Output the (X, Y) coordinate of the center of the cell containing the given text.  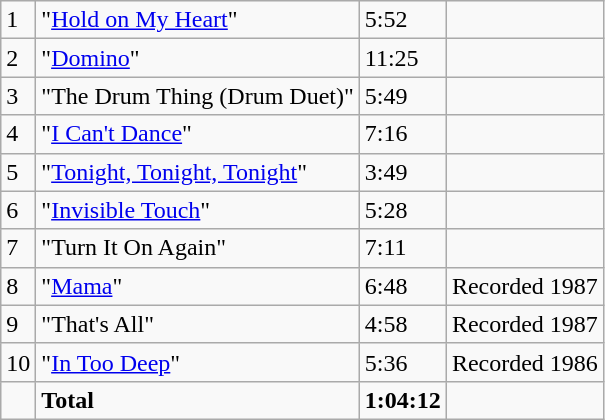
5 (18, 172)
"Tonight, Tonight, Tonight" (198, 172)
11:25 (402, 58)
2 (18, 58)
3 (18, 96)
1 (18, 20)
Total (198, 400)
"Invisible Touch" (198, 210)
5:28 (402, 210)
"That's All" (198, 324)
3:49 (402, 172)
Recorded 1986 (524, 362)
4:58 (402, 324)
"Hold on My Heart" (198, 20)
5:52 (402, 20)
5:36 (402, 362)
7:16 (402, 134)
6 (18, 210)
6:48 (402, 286)
8 (18, 286)
9 (18, 324)
"Turn It On Again" (198, 248)
1:04:12 (402, 400)
"Domino" (198, 58)
5:49 (402, 96)
10 (18, 362)
4 (18, 134)
7:11 (402, 248)
"Mama" (198, 286)
"The Drum Thing (Drum Duet)" (198, 96)
"I Can't Dance" (198, 134)
"In Too Deep" (198, 362)
7 (18, 248)
